Locate the cell with the specified text and output its [x, y] center coordinate. 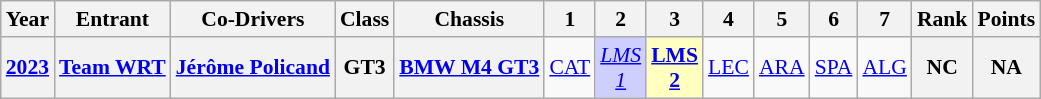
4 [728, 19]
CAT [570, 68]
LEC [728, 68]
1 [570, 19]
Points [1006, 19]
LMS1 [620, 68]
Rank [942, 19]
NA [1006, 68]
Year [28, 19]
3 [674, 19]
2 [620, 19]
Jérôme Policand [253, 68]
Team WRT [112, 68]
Class [364, 19]
BMW M4 GT3 [469, 68]
SPA [834, 68]
ARA [782, 68]
GT3 [364, 68]
2023 [28, 68]
7 [884, 19]
ALG [884, 68]
LMS2 [674, 68]
Co-Drivers [253, 19]
NC [942, 68]
Entrant [112, 19]
6 [834, 19]
5 [782, 19]
Chassis [469, 19]
